Output the [X, Y] coordinate of the center of the cell containing the given text.  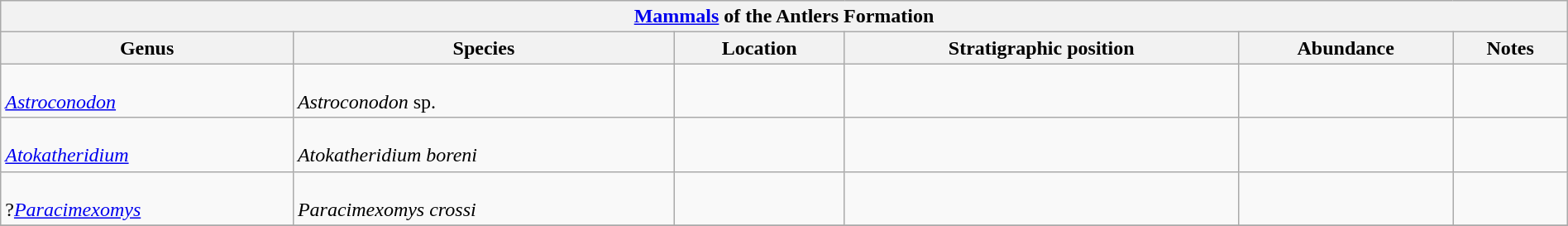
Paracimexomys crossi [483, 199]
Stratigraphic position [1041, 48]
Genus [147, 48]
Astroconodon sp. [483, 91]
Notes [1510, 48]
Abundance [1346, 48]
?Paracimexomys [147, 199]
Mammals of the Antlers Formation [784, 17]
Astroconodon [147, 91]
Species [483, 48]
Location [759, 48]
Atokatheridium [147, 144]
Atokatheridium boreni [483, 144]
